Output the (x, y) coordinate of the center of the cell containing the given text.  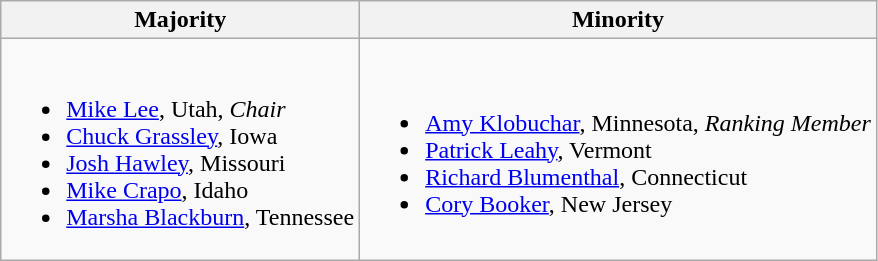
Majority (180, 20)
Minority (618, 20)
Amy Klobuchar, Minnesota, Ranking MemberPatrick Leahy, VermontRichard Blumenthal, ConnecticutCory Booker, New Jersey (618, 150)
Mike Lee, Utah, ChairChuck Grassley, IowaJosh Hawley, MissouriMike Crapo, IdahoMarsha Blackburn, Tennessee (180, 150)
